Find where the given text appears and provide that cell's center as (X, Y) coordinate. 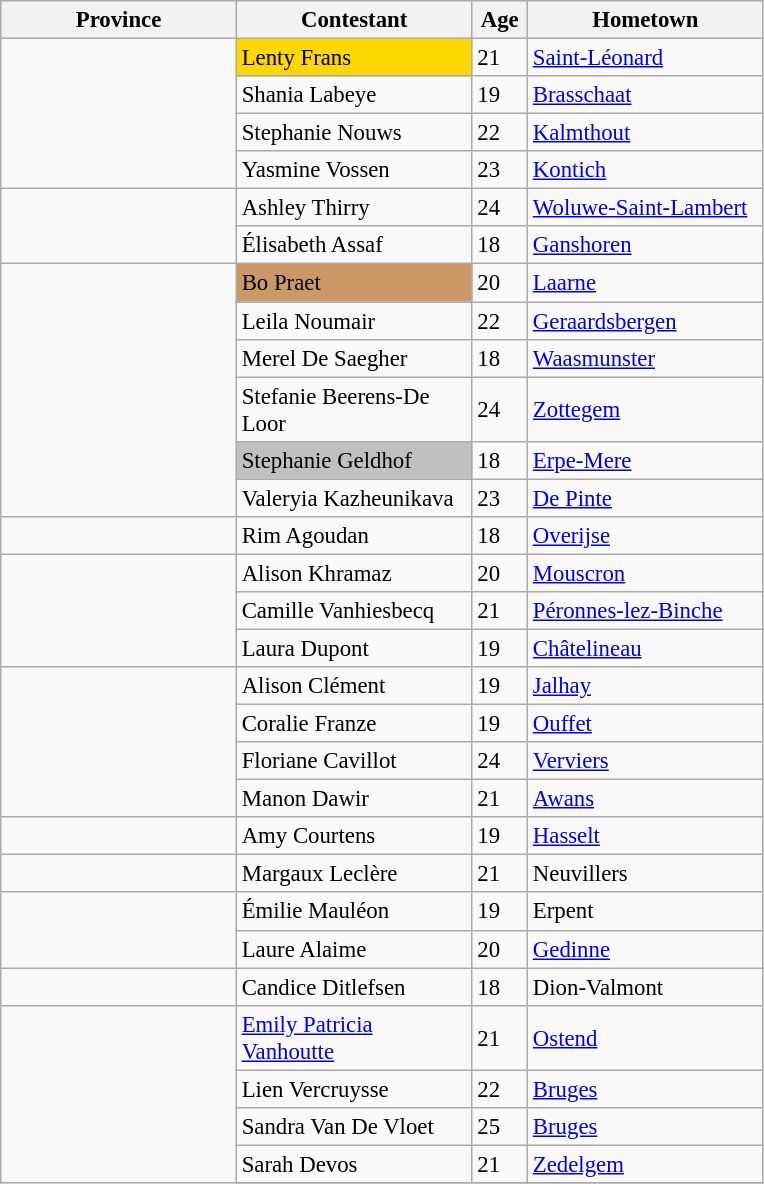
Camille Vanhiesbecq (354, 611)
Overijse (646, 536)
Awans (646, 799)
Erpe-Mere (646, 460)
Emily Patricia Vanhoutte (354, 1038)
Margaux Leclère (354, 874)
Age (500, 20)
Candice Ditlefsen (354, 987)
Verviers (646, 761)
Ouffet (646, 724)
Laarne (646, 283)
Neuvillers (646, 874)
Province (119, 20)
Floriane Cavillot (354, 761)
Dion-Valmont (646, 987)
Kontich (646, 170)
Erpent (646, 912)
Péronnes-lez-Binche (646, 611)
Sandra Van De Vloet (354, 1127)
Stefanie Beerens-De Loor (354, 410)
De Pinte (646, 498)
Laure Alaime (354, 949)
Stephanie Nouws (354, 133)
Élisabeth Assaf (354, 245)
Coralie Franze (354, 724)
Mouscron (646, 573)
Ganshoren (646, 245)
Hometown (646, 20)
Alison Clément (354, 686)
Shania Labeye (354, 95)
Ostend (646, 1038)
Émilie Mauléon (354, 912)
Manon Dawir (354, 799)
Ashley Thirry (354, 208)
Hasselt (646, 836)
Zedelgem (646, 1164)
Valeryia Kazheunikava (354, 498)
Jalhay (646, 686)
Geraardsbergen (646, 321)
Leila Noumair (354, 321)
Kalmthout (646, 133)
Sarah Devos (354, 1164)
Alison Khramaz (354, 573)
Amy Courtens (354, 836)
Châtelineau (646, 648)
Stephanie Geldhof (354, 460)
Gedinne (646, 949)
Zottegem (646, 410)
Contestant (354, 20)
Woluwe-Saint-Lambert (646, 208)
Rim Agoudan (354, 536)
Lenty Frans (354, 58)
25 (500, 1127)
Waasmunster (646, 358)
Brasschaat (646, 95)
Saint-Léonard (646, 58)
Laura Dupont (354, 648)
Lien Vercruysse (354, 1089)
Bo Praet (354, 283)
Yasmine Vossen (354, 170)
Merel De Saegher (354, 358)
